Locate the cell with the specified text and output its (x, y) center coordinate. 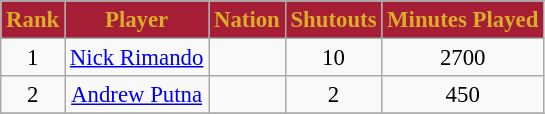
10 (334, 58)
Nation (247, 20)
Shutouts (334, 20)
450 (463, 95)
1 (33, 58)
2700 (463, 58)
Minutes Played (463, 20)
Nick Rimando (137, 58)
Rank (33, 20)
Andrew Putna (137, 95)
Player (137, 20)
